Capture the cell that displays the provided text and extract its (x, y) central coordinate. 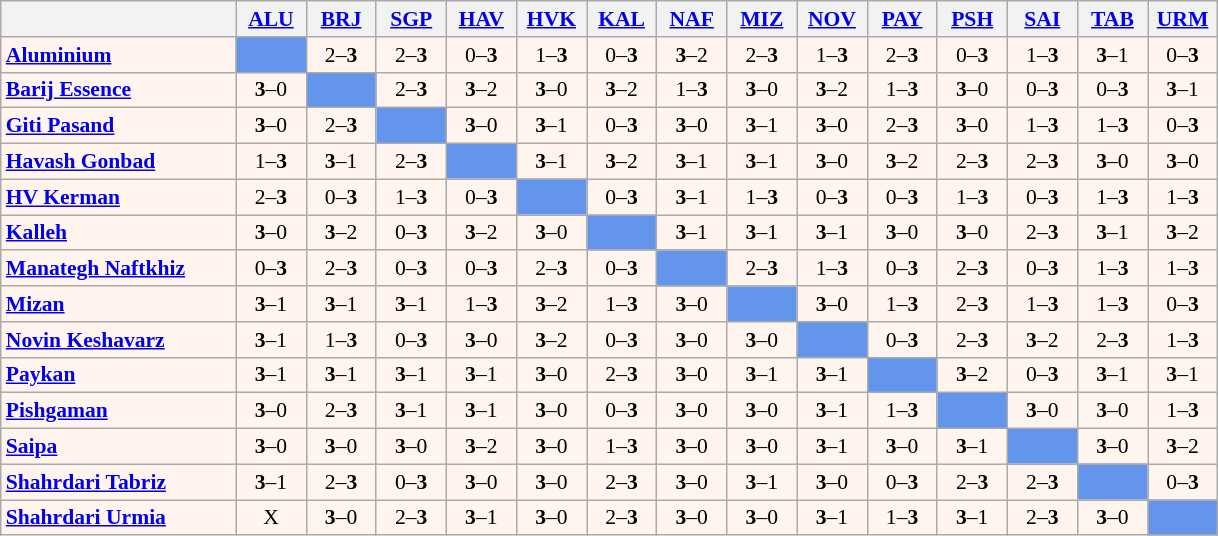
Saipa (118, 447)
Mizan (118, 304)
Pishgaman (118, 411)
Shahrdari Tabriz (118, 482)
BRJ (341, 19)
HVK (551, 19)
Shahrdari Urmia (118, 518)
X (271, 518)
Havash Gonbad (118, 162)
TAB (1112, 19)
Aluminium (118, 55)
Paykan (118, 375)
URM (1183, 19)
Kalleh (118, 233)
PSH (972, 19)
Manategh Naftkhiz (118, 269)
Barij Essence (118, 90)
HV Kerman (118, 197)
ALU (271, 19)
SGP (411, 19)
KAL (621, 19)
NAF (692, 19)
MIZ (762, 19)
HAV (481, 19)
Novin Keshavarz (118, 340)
NOV (832, 19)
SAI (1042, 19)
Giti Pasand (118, 126)
PAY (902, 19)
